Pinpoint the cell where the given text exists, returning its [x, y] midpoint coordinate. 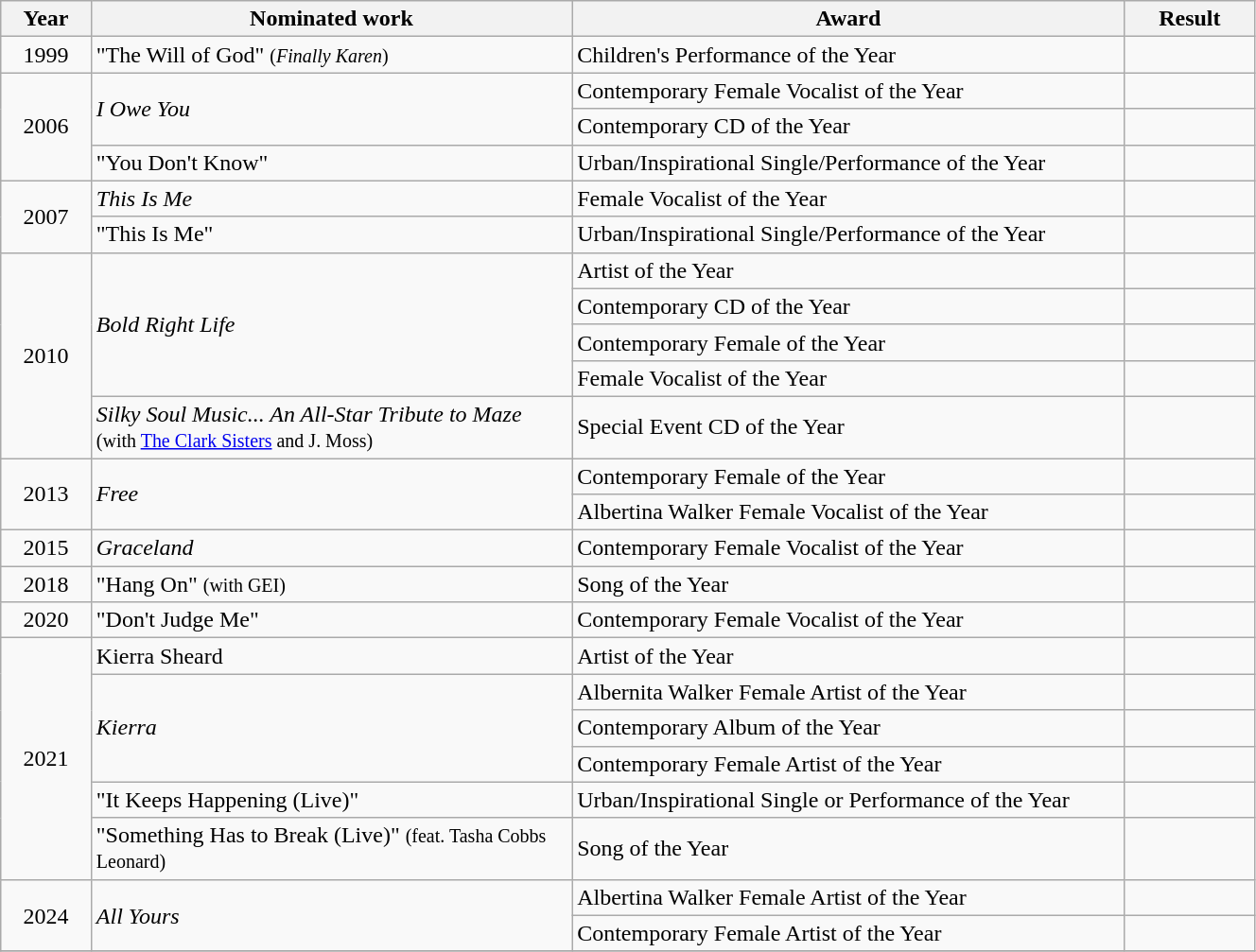
Children's Performance of the Year [849, 55]
Graceland [331, 548]
"Don't Judge Me" [331, 620]
Albertina Walker Female Vocalist of the Year [849, 512]
2013 [46, 493]
2007 [46, 216]
Special Event CD of the Year [849, 427]
I Owe You [331, 109]
2010 [46, 355]
1999 [46, 55]
Result [1190, 19]
Free [331, 493]
2024 [46, 915]
Kierra Sheard [331, 656]
2020 [46, 620]
"The Will of God" (Finally Karen) [331, 55]
Kierra [331, 728]
2018 [46, 584]
Bold Right Life [331, 324]
Albernita Walker Female Artist of the Year [849, 692]
Award [849, 19]
All Yours [331, 915]
Albertina Walker Female Artist of the Year [849, 897]
Silky Soul Music... An All-Star Tribute to Maze (with The Clark Sisters and J. Moss) [331, 427]
"This Is Me" [331, 234]
Contemporary Album of the Year [849, 728]
Year [46, 19]
"It Keeps Happening (Live)" [331, 800]
2015 [46, 548]
This Is Me [331, 199]
"You Don't Know" [331, 163]
Urban/Inspirational Single or Performance of the Year [849, 800]
2021 [46, 758]
2006 [46, 127]
Nominated work [331, 19]
"Something Has to Break (Live)" (feat. Tasha Cobbs Leonard) [331, 849]
"Hang On" (with GEI) [331, 584]
